Capture the cell that displays the provided text and extract its (X, Y) central coordinate. 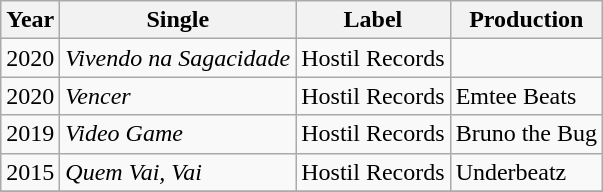
Year (30, 20)
Underbeatz (526, 172)
2015 (30, 172)
Vivendo na Sagacidade (178, 58)
Quem Vai, Vai (178, 172)
Label (373, 20)
Emtee Beats (526, 96)
Single (178, 20)
Video Game (178, 134)
Vencer (178, 96)
2019 (30, 134)
Production (526, 20)
Bruno the Bug (526, 134)
